Capture the cell that displays the provided text and extract its (X, Y) central coordinate. 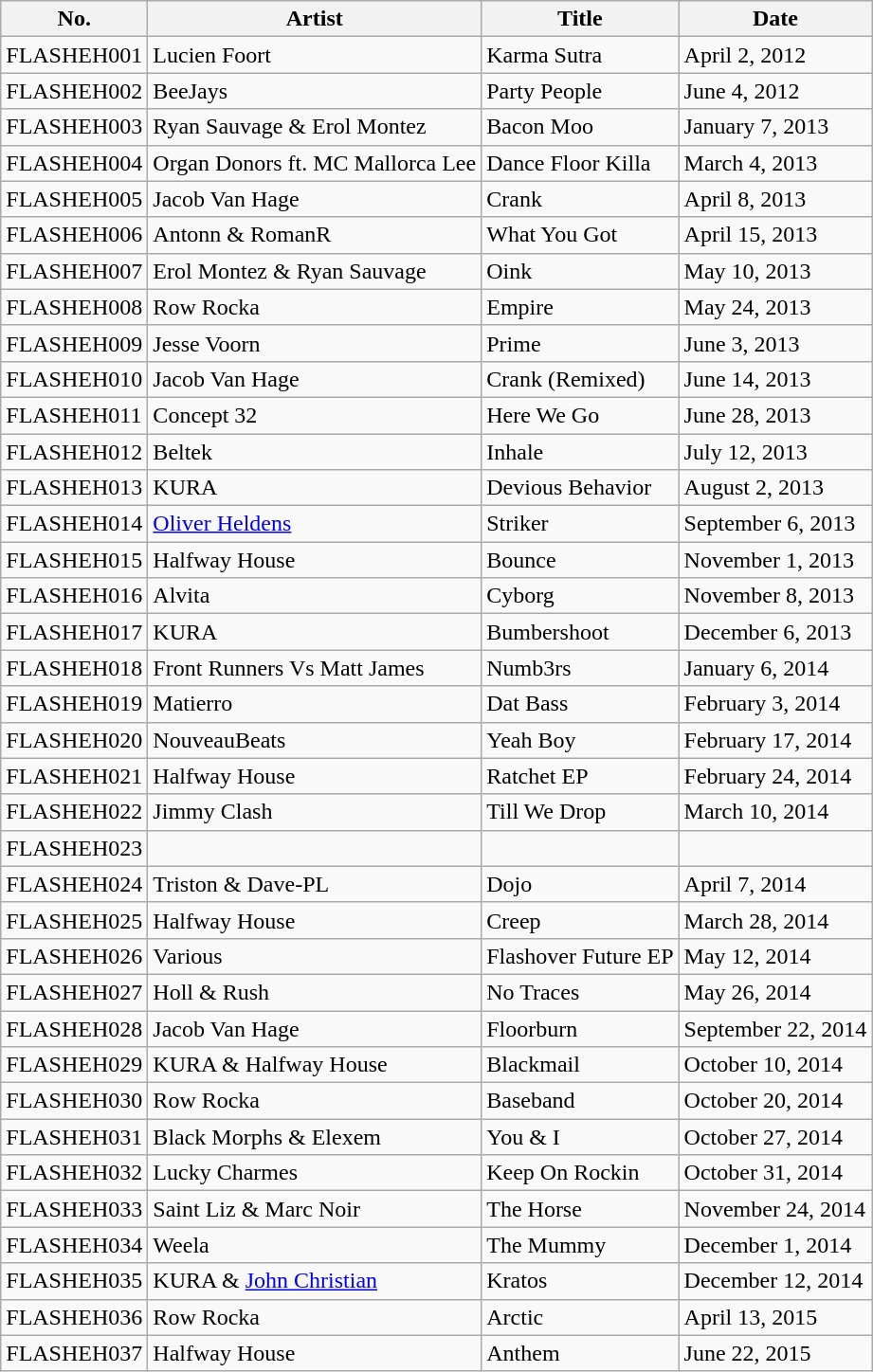
FLASHEH019 (74, 704)
FLASHEH032 (74, 1173)
Numb3rs (580, 668)
Prime (580, 343)
FLASHEH003 (74, 127)
Bacon Moo (580, 127)
FLASHEH027 (74, 992)
March 10, 2014 (775, 812)
February 3, 2014 (775, 704)
Various (315, 956)
No Traces (580, 992)
FLASHEH034 (74, 1245)
Creep (580, 920)
FLASHEH009 (74, 343)
Alvita (315, 596)
FLASHEH014 (74, 524)
April 2, 2012 (775, 55)
Lucien Foort (315, 55)
January 6, 2014 (775, 668)
Crank (Remixed) (580, 379)
Yeah Boy (580, 740)
July 12, 2013 (775, 452)
Saint Liz & Marc Noir (315, 1209)
Crank (580, 199)
March 4, 2013 (775, 163)
Jesse Voorn (315, 343)
September 22, 2014 (775, 1028)
The Mummy (580, 1245)
June 3, 2013 (775, 343)
FLASHEH024 (74, 884)
NouveauBeats (315, 740)
FLASHEH001 (74, 55)
October 27, 2014 (775, 1137)
FLASHEH026 (74, 956)
Here We Go (580, 415)
FLASHEH016 (74, 596)
Artist (315, 19)
Dojo (580, 884)
April 8, 2013 (775, 199)
FLASHEH012 (74, 452)
FLASHEH008 (74, 307)
FLASHEH005 (74, 199)
Floorburn (580, 1028)
January 7, 2013 (775, 127)
FLASHEH031 (74, 1137)
November 1, 2013 (775, 560)
FLASHEH028 (74, 1028)
KURA & Halfway House (315, 1065)
FLASHEH011 (74, 415)
FLASHEH010 (74, 379)
Oink (580, 271)
Triston & Dave-PL (315, 884)
February 17, 2014 (775, 740)
May 24, 2013 (775, 307)
What You Got (580, 235)
November 24, 2014 (775, 1209)
June 14, 2013 (775, 379)
Erol Montez & Ryan Sauvage (315, 271)
FLASHEH002 (74, 91)
Dat Bass (580, 704)
Karma Sutra (580, 55)
September 6, 2013 (775, 524)
Blackmail (580, 1065)
FLASHEH007 (74, 271)
December 6, 2013 (775, 632)
Cyborg (580, 596)
Jimmy Clash (315, 812)
December 12, 2014 (775, 1281)
October 20, 2014 (775, 1101)
October 31, 2014 (775, 1173)
June 28, 2013 (775, 415)
Striker (580, 524)
June 22, 2015 (775, 1353)
FLASHEH037 (74, 1353)
FLASHEH036 (74, 1317)
Antonn & RomanR (315, 235)
Lucky Charmes (315, 1173)
Arctic (580, 1317)
March 28, 2014 (775, 920)
FLASHEH018 (74, 668)
FLASHEH030 (74, 1101)
FLASHEH020 (74, 740)
August 2, 2013 (775, 488)
FLASHEH033 (74, 1209)
KURA & John Christian (315, 1281)
FLASHEH023 (74, 848)
FLASHEH029 (74, 1065)
Bumbershoot (580, 632)
Anthem (580, 1353)
FLASHEH035 (74, 1281)
Ryan Sauvage & Erol Montez (315, 127)
The Horse (580, 1209)
BeeJays (315, 91)
Keep On Rockin (580, 1173)
FLASHEH025 (74, 920)
October 10, 2014 (775, 1065)
FLASHEH013 (74, 488)
Organ Donors ft. MC Mallorca Lee (315, 163)
FLASHEH004 (74, 163)
April 13, 2015 (775, 1317)
Ratchet EP (580, 776)
June 4, 2012 (775, 91)
Matierro (315, 704)
Devious Behavior (580, 488)
You & I (580, 1137)
FLASHEH017 (74, 632)
Oliver Heldens (315, 524)
April 7, 2014 (775, 884)
February 24, 2014 (775, 776)
December 1, 2014 (775, 1245)
Bounce (580, 560)
Front Runners Vs Matt James (315, 668)
May 10, 2013 (775, 271)
FLASHEH022 (74, 812)
Dance Floor Killa (580, 163)
Date (775, 19)
No. (74, 19)
FLASHEH006 (74, 235)
Kratos (580, 1281)
April 15, 2013 (775, 235)
Till We Drop (580, 812)
FLASHEH021 (74, 776)
Holl & Rush (315, 992)
Beltek (315, 452)
Flashover Future EP (580, 956)
Title (580, 19)
Concept 32 (315, 415)
Empire (580, 307)
November 8, 2013 (775, 596)
Inhale (580, 452)
Weela (315, 1245)
Party People (580, 91)
May 12, 2014 (775, 956)
Black Morphs & Elexem (315, 1137)
Baseband (580, 1101)
FLASHEH015 (74, 560)
May 26, 2014 (775, 992)
